Find where the given text appears and provide that cell's center as (x, y) coordinate. 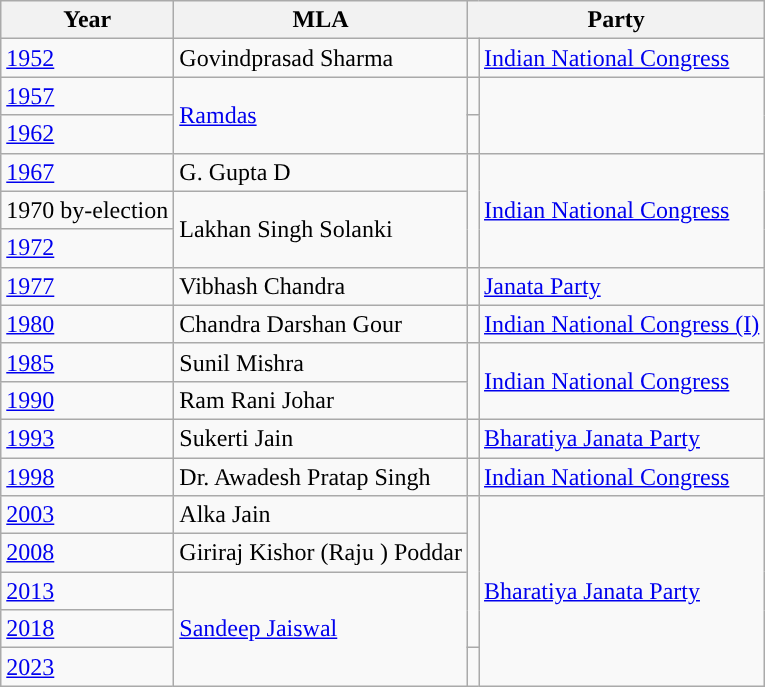
MLA (321, 20)
Dr. Awadesh Pratap Singh (321, 477)
Lakhan Singh Solanki (321, 229)
Govindprasad Sharma (321, 58)
Alka Jain (321, 515)
Ramdas (321, 115)
1993 (88, 438)
1985 (88, 362)
Ram Rani Johar (321, 400)
Janata Party (621, 286)
2023 (88, 667)
Year (88, 20)
1990 (88, 400)
1972 (88, 248)
2008 (88, 553)
1977 (88, 286)
2013 (88, 591)
1952 (88, 58)
1970 by-election (88, 210)
2018 (88, 629)
2003 (88, 515)
Sunil Mishra (321, 362)
1980 (88, 324)
Sukerti Jain (321, 438)
Sandeep Jaiswal (321, 629)
Vibhash Chandra (321, 286)
1962 (88, 134)
1957 (88, 96)
Giriraj Kishor (Raju ) Poddar (321, 553)
Party (616, 20)
Indian National Congress (I) (621, 324)
1967 (88, 172)
1998 (88, 477)
Chandra Darshan Gour (321, 324)
G. Gupta D (321, 172)
